Identify which cell holds the provided text, then report its (x, y) central coordinate. 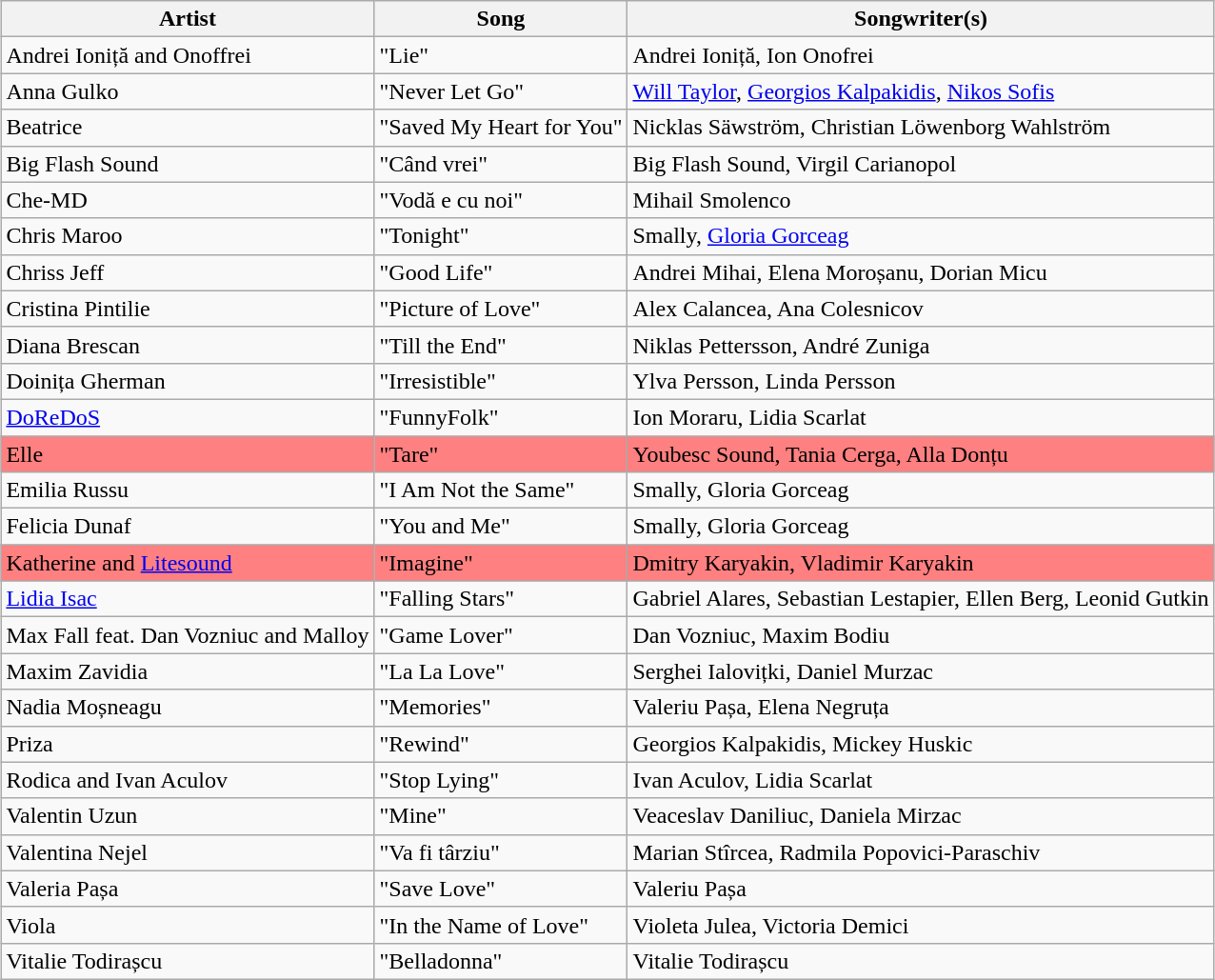
"Tare" (501, 454)
"You and Me" (501, 527)
DoReDoS (188, 417)
Viola (188, 925)
"Till the End" (501, 345)
Serghei Ialovițki, Daniel Murzac (921, 671)
Andrei Mihai, Elena Moroșanu, Dorian Micu (921, 272)
Georgios Kalpakidis, Mickey Huskic (921, 744)
"In the Name of Love" (501, 925)
"Tonight" (501, 236)
Valeriu Pașa (921, 889)
"Picture of Love" (501, 309)
Andrei Ioniță and Onoffrei (188, 55)
"I Am Not the Same" (501, 490)
Rodica and Ivan Aculov (188, 780)
Max Fall feat. Dan Vozniuc and Malloy (188, 635)
Ion Moraru, Lidia Scarlat (921, 417)
Emilia Russu (188, 490)
Andrei Ioniță, Ion Onofrei (921, 55)
Ivan Aculov, Lidia Scarlat (921, 780)
Valentin Uzun (188, 816)
Nicklas Säwström, Christian Löwenborg Wahlström (921, 128)
"Va fi târziu" (501, 852)
"Game Lover" (501, 635)
Artist (188, 19)
"Când vrei" (501, 164)
"Lie" (501, 55)
"Rewind" (501, 744)
Dan Vozniuc, Maxim Bodiu (921, 635)
"Vodă e cu noi" (501, 200)
"Irresistible" (501, 381)
Valeriu Pașa, Elena Negruța (921, 708)
Will Taylor, Georgios Kalpakidis, Nikos Sofis (921, 91)
Felicia Dunaf (188, 527)
Maxim Zavidia (188, 671)
Che-MD (188, 200)
Mihail Smolenco (921, 200)
Alex Calancea, Ana Colesnicov (921, 309)
Songwriter(s) (921, 19)
"Save Love" (501, 889)
Dmitry Karyakin, Vladimir Karyakin (921, 563)
Priza (188, 744)
"La La Love" (501, 671)
Nadia Moșneagu (188, 708)
Chriss Jeff (188, 272)
Violeta Julea, Victoria Demici (921, 925)
"Memories" (501, 708)
Doinița Gherman (188, 381)
Youbesc Sound, Tania Cerga, Alla Donțu (921, 454)
Valentina Nejel (188, 852)
Elle (188, 454)
Diana Brescan (188, 345)
Ylva Persson, Linda Persson (921, 381)
Song (501, 19)
"Belladonna" (501, 961)
Gabriel Alares, Sebastian Lestapier, Ellen Berg, Leonid Gutkin (921, 599)
Veaceslav Daniliuc, Daniela Mirzac (921, 816)
Big Flash Sound, Virgil Carianopol (921, 164)
"Saved My Heart for You" (501, 128)
"FunnyFolk" (501, 417)
Valeria Pașa (188, 889)
"Good Life" (501, 272)
Chris Maroo (188, 236)
Anna Gulko (188, 91)
"Mine" (501, 816)
Beatrice (188, 128)
"Stop Lying" (501, 780)
"Falling Stars" (501, 599)
Katherine and Litesound (188, 563)
Big Flash Sound (188, 164)
Marian Stîrcea, Radmila Popovici-Paraschiv (921, 852)
Lidia Isac (188, 599)
"Never Let Go" (501, 91)
Cristina Pintilie (188, 309)
"Imagine" (501, 563)
Niklas Pettersson, André Zuniga (921, 345)
